Capture the cell that displays the provided text and extract its [X, Y] central coordinate. 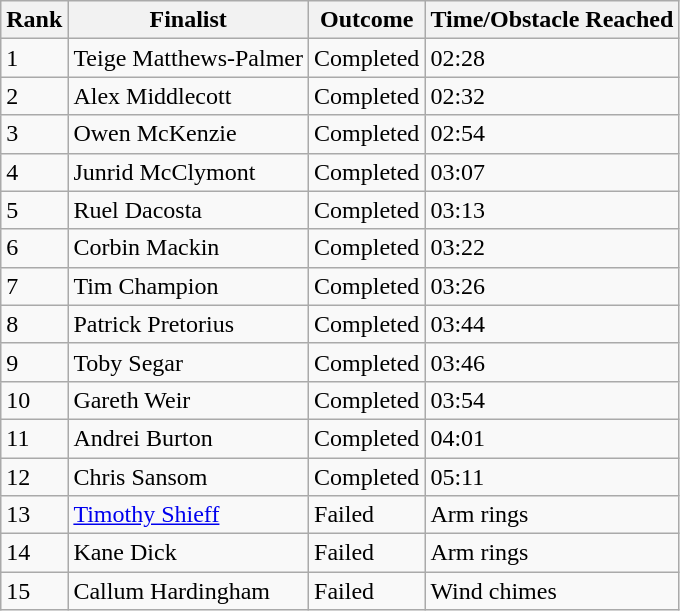
Callum Hardingham [188, 591]
12 [34, 477]
5 [34, 210]
11 [34, 438]
02:54 [552, 134]
Ruel Dacosta [188, 210]
1 [34, 58]
2 [34, 96]
Corbin Mackin [188, 248]
15 [34, 591]
04:01 [552, 438]
Toby Segar [188, 362]
Wind chimes [552, 591]
Rank [34, 20]
05:11 [552, 477]
03:46 [552, 362]
Tim Champion [188, 286]
03:26 [552, 286]
Timothy Shieff [188, 515]
13 [34, 515]
Teige Matthews-Palmer [188, 58]
Alex Middlecott [188, 96]
6 [34, 248]
Kane Dick [188, 553]
Gareth Weir [188, 400]
03:54 [552, 400]
Finalist [188, 20]
Chris Sansom [188, 477]
Andrei Burton [188, 438]
3 [34, 134]
03:44 [552, 324]
10 [34, 400]
02:32 [552, 96]
Patrick Pretorius [188, 324]
Owen McKenzie [188, 134]
4 [34, 172]
Time/Obstacle Reached [552, 20]
02:28 [552, 58]
03:13 [552, 210]
7 [34, 286]
Junrid McClymont [188, 172]
Outcome [367, 20]
8 [34, 324]
9 [34, 362]
03:07 [552, 172]
03:22 [552, 248]
14 [34, 553]
